Find where the given text appears and provide that cell's center as [X, Y] coordinate. 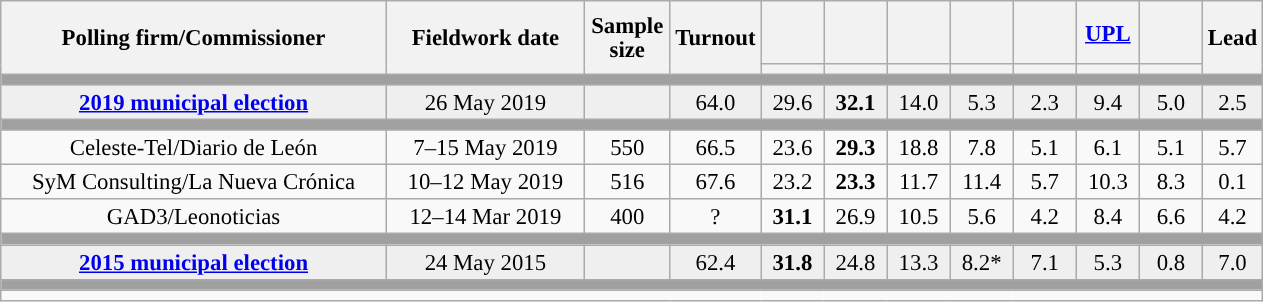
11.7 [918, 182]
31.1 [792, 218]
10–12 May 2019 [485, 182]
516 [627, 182]
24 May 2015 [485, 262]
6.1 [1108, 148]
Turnout [716, 38]
23.3 [856, 182]
Polling firm/Commissioner [194, 38]
UPL [1108, 32]
18.8 [918, 148]
9.4 [1108, 102]
32.1 [856, 102]
13.3 [918, 262]
5.6 [982, 218]
23.2 [792, 182]
29.3 [856, 148]
10.3 [1108, 182]
6.6 [1170, 218]
0.8 [1170, 262]
14.0 [918, 102]
8.3 [1170, 182]
2015 municipal election [194, 262]
5.0 [1170, 102]
7.0 [1232, 262]
8.2* [982, 262]
2.5 [1232, 102]
67.6 [716, 182]
2019 municipal election [194, 102]
8.4 [1108, 218]
29.6 [792, 102]
31.8 [792, 262]
2.3 [1044, 102]
550 [627, 148]
62.4 [716, 262]
23.6 [792, 148]
26.9 [856, 218]
Sample size [627, 38]
? [716, 218]
12–14 Mar 2019 [485, 218]
7.8 [982, 148]
Celeste-Tel/Diario de León [194, 148]
Lead [1232, 38]
26 May 2019 [485, 102]
7.1 [1044, 262]
400 [627, 218]
10.5 [918, 218]
GAD3/Leonoticias [194, 218]
24.8 [856, 262]
Fieldwork date [485, 38]
66.5 [716, 148]
64.0 [716, 102]
11.4 [982, 182]
SyM Consulting/La Nueva Crónica [194, 182]
7–15 May 2019 [485, 148]
0.1 [1232, 182]
